Output the [x, y] coordinate of the center of the cell containing the given text.  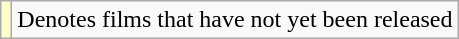
Denotes films that have not yet been released [235, 20]
